Identify which cell holds the provided text, then report its (x, y) central coordinate. 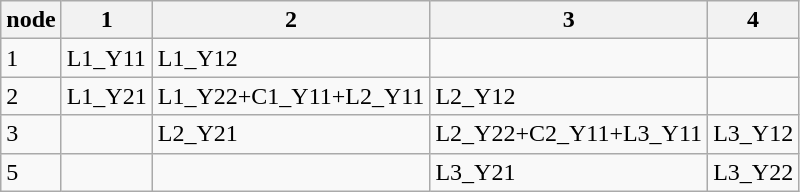
L3_Y22 (754, 172)
node (31, 20)
4 (754, 20)
L2_Y21 (291, 134)
L1_Y21 (106, 96)
L2_Y22+C2_Y11+L3_Y11 (569, 134)
L1_Y22+C1_Y11+L2_Y11 (291, 96)
L1_Y12 (291, 58)
L3_Y12 (754, 134)
5 (31, 172)
L2_Y12 (569, 96)
L1_Y11 (106, 58)
L3_Y21 (569, 172)
